Capture the cell that displays the provided text and extract its (X, Y) central coordinate. 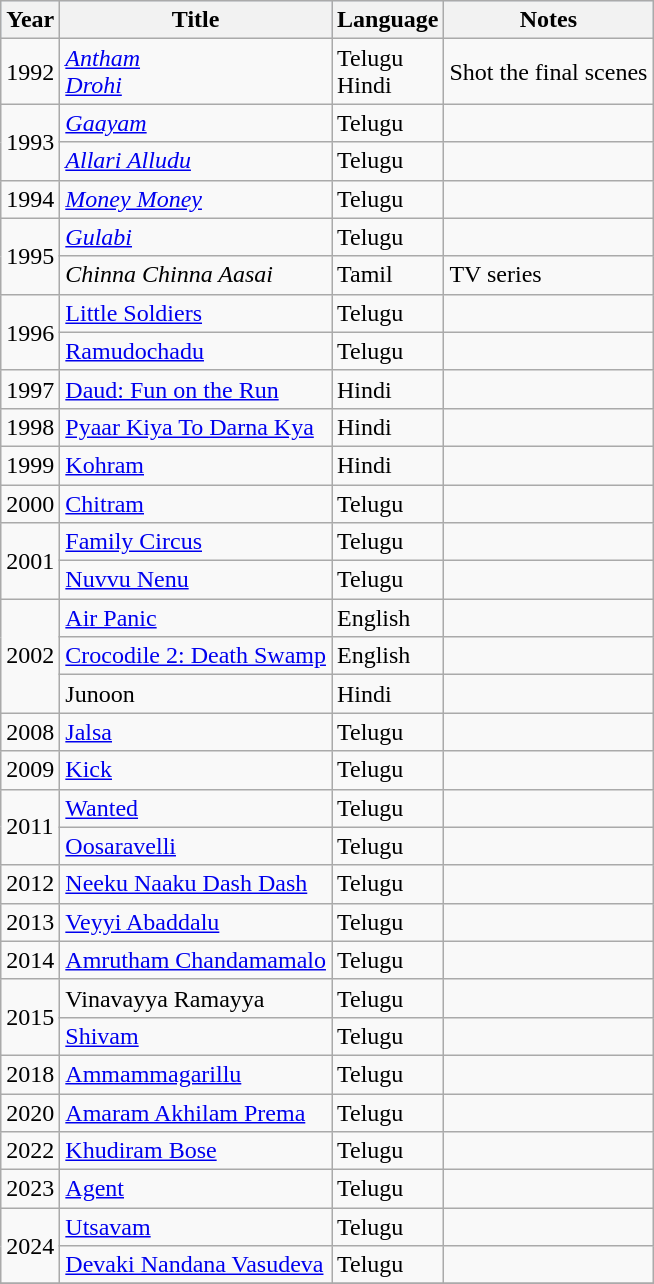
Air Panic (196, 618)
Oosaravelli (196, 846)
1997 (30, 389)
Notes (548, 20)
2020 (30, 1113)
Vinavayya Ramayya (196, 998)
Neeku Naaku Dash Dash (196, 884)
2008 (30, 732)
Khudiram Bose (196, 1151)
Veyyi Abaddalu (196, 922)
TV series (548, 275)
Pyaar Kiya To Darna Kya (196, 427)
Money Money (196, 199)
Gulabi (196, 237)
Title (196, 20)
Amrutham Chandamamalo (196, 960)
Year (30, 20)
2012 (30, 884)
Kohram (196, 465)
Gaayam (196, 123)
2011 (30, 827)
Daud: Fun on the Run (196, 389)
Allari Alludu (196, 161)
Wanted (196, 808)
2002 (30, 656)
2018 (30, 1074)
1995 (30, 256)
Agent (196, 1189)
1993 (30, 142)
TeluguHindi (388, 72)
2022 (30, 1151)
Language (388, 20)
Little Soldiers (196, 313)
2009 (30, 770)
2015 (30, 1017)
2023 (30, 1189)
2014 (30, 960)
Family Circus (196, 542)
Utsavam (196, 1227)
Chitram (196, 503)
Crocodile 2: Death Swamp (196, 656)
Amaram Akhilam Prema (196, 1113)
1992 (30, 72)
Junoon (196, 694)
Kick (196, 770)
AnthamDrohi (196, 72)
Nuvvu Nenu (196, 580)
Shot the final scenes (548, 72)
1998 (30, 427)
Ammammagarillu (196, 1074)
1996 (30, 332)
Ramudochadu (196, 351)
2024 (30, 1246)
Chinna Chinna Aasai (196, 275)
2013 (30, 922)
Devaki Nandana Vasudeva (196, 1265)
Shivam (196, 1036)
1999 (30, 465)
Tamil (388, 275)
2001 (30, 561)
Jalsa (196, 732)
1994 (30, 199)
2000 (30, 503)
